Capture the cell that displays the provided text and extract its [X, Y] central coordinate. 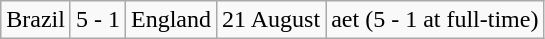
England [172, 20]
aet (5 - 1 at full-time) [435, 20]
5 - 1 [98, 20]
21 August [272, 20]
Brazil [36, 20]
